Capture the cell that displays the provided text and extract its (X, Y) central coordinate. 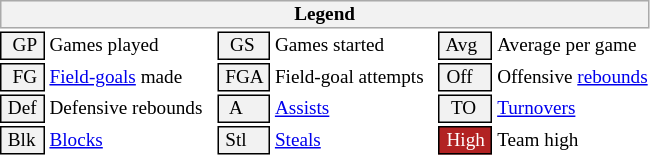
Field-goals made (131, 77)
TO (466, 108)
Team high (573, 140)
Games played (131, 46)
GP (22, 46)
GS (244, 46)
Field-goal attempts (354, 77)
Avg (466, 46)
Defensive rebounds (131, 108)
Def (22, 108)
Assists (354, 108)
FG (22, 77)
Blk (22, 140)
FGA (244, 77)
Turnovers (573, 108)
Legend (324, 14)
A (244, 108)
High (466, 140)
Offensive rebounds (573, 77)
Stl (244, 140)
Blocks (131, 140)
Games started (354, 46)
Steals (354, 140)
Off (466, 77)
Average per game (573, 46)
